Find where the given text appears and provide that cell's center as (x, y) coordinate. 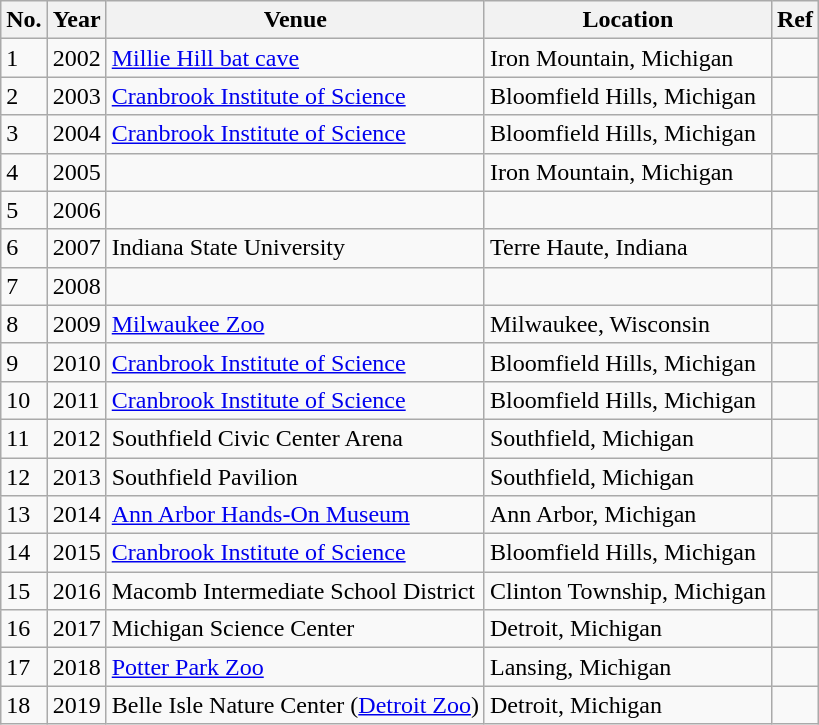
9 (24, 362)
Milwaukee Zoo (295, 324)
3 (24, 134)
No. (24, 20)
2017 (76, 629)
Michigan Science Center (295, 629)
10 (24, 400)
17 (24, 667)
8 (24, 324)
2015 (76, 553)
Milwaukee, Wisconsin (628, 324)
2019 (76, 705)
2009 (76, 324)
Ann Arbor, Michigan (628, 515)
Year (76, 20)
2 (24, 96)
Venue (295, 20)
Belle Isle Nature Center (Detroit Zoo) (295, 705)
2002 (76, 58)
2004 (76, 134)
1 (24, 58)
15 (24, 591)
6 (24, 248)
2012 (76, 438)
Terre Haute, Indiana (628, 248)
Location (628, 20)
Ref (794, 20)
7 (24, 286)
13 (24, 515)
2010 (76, 362)
2011 (76, 400)
Clinton Township, Michigan (628, 591)
2014 (76, 515)
Southfield Civic Center Arena (295, 438)
2008 (76, 286)
5 (24, 210)
Lansing, Michigan (628, 667)
Indiana State University (295, 248)
2005 (76, 172)
2003 (76, 96)
12 (24, 477)
11 (24, 438)
4 (24, 172)
14 (24, 553)
2013 (76, 477)
2007 (76, 248)
2006 (76, 210)
2018 (76, 667)
Southfield Pavilion (295, 477)
Ann Arbor Hands-On Museum (295, 515)
2016 (76, 591)
Potter Park Zoo (295, 667)
18 (24, 705)
16 (24, 629)
Macomb Intermediate School District (295, 591)
Millie Hill bat cave (295, 58)
